Capture the cell that displays the provided text and extract its (x, y) central coordinate. 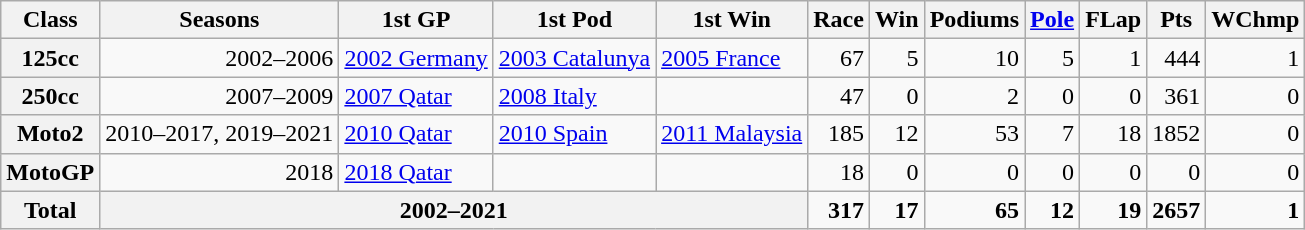
1st Pod (574, 20)
2007–2009 (220, 96)
MotoGP (50, 172)
Pole (1052, 20)
2018 (220, 172)
2010–2017, 2019–2021 (220, 134)
1st GP (416, 20)
7 (1052, 134)
Class (50, 20)
444 (1176, 58)
2008 Italy (574, 96)
317 (839, 210)
2 (974, 96)
Total (50, 210)
Race (839, 20)
2018 Qatar (416, 172)
17 (896, 210)
361 (1176, 96)
1852 (1176, 134)
2002–2021 (454, 210)
2007 Qatar (416, 96)
Pts (1176, 20)
19 (1114, 210)
2002 Germany (416, 58)
WChmp (1256, 20)
2010 Spain (574, 134)
Moto2 (50, 134)
2010 Qatar (416, 134)
2003 Catalunya (574, 58)
250cc (50, 96)
1st Win (732, 20)
2002–2006 (220, 58)
47 (839, 96)
65 (974, 210)
10 (974, 58)
Podiums (974, 20)
Seasons (220, 20)
Win (896, 20)
67 (839, 58)
FLap (1114, 20)
2011 Malaysia (732, 134)
125cc (50, 58)
2005 France (732, 58)
2657 (1176, 210)
53 (974, 134)
185 (839, 134)
